Locate the cell with the specified text and output its [x, y] center coordinate. 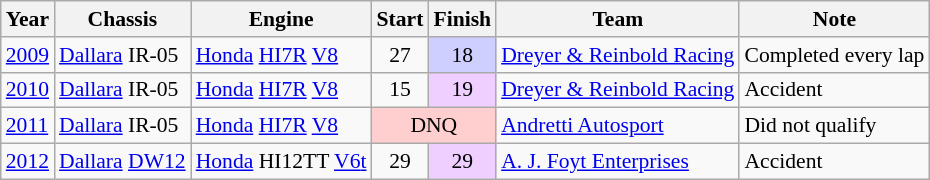
2010 [28, 90]
Team [618, 19]
2011 [28, 126]
Note [834, 19]
Chassis [122, 19]
Finish [462, 19]
Did not qualify [834, 126]
Honda HI12TT V6t [282, 162]
DNQ [434, 126]
A. J. Foyt Enterprises [618, 162]
27 [400, 55]
Dallara DW12 [122, 162]
15 [400, 90]
19 [462, 90]
2012 [28, 162]
2009 [28, 55]
Engine [282, 19]
Andretti Autosport [618, 126]
Year [28, 19]
18 [462, 55]
Completed every lap [834, 55]
Start [400, 19]
